From the cell containing the given text, extract its center point as (X, Y) coordinate. 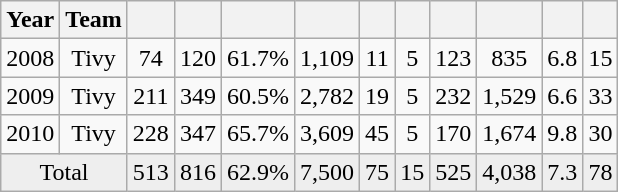
2,782 (328, 96)
Total (64, 172)
75 (378, 172)
349 (198, 96)
2009 (30, 96)
513 (150, 172)
11 (378, 58)
65.7% (258, 134)
19 (378, 96)
835 (510, 58)
170 (454, 134)
3,609 (328, 134)
7.3 (562, 172)
1,109 (328, 58)
7,500 (328, 172)
61.7% (258, 58)
60.5% (258, 96)
78 (600, 172)
232 (454, 96)
Year (30, 20)
1,674 (510, 134)
74 (150, 58)
816 (198, 172)
347 (198, 134)
6.8 (562, 58)
120 (198, 58)
1,529 (510, 96)
2008 (30, 58)
2010 (30, 134)
211 (150, 96)
30 (600, 134)
525 (454, 172)
6.6 (562, 96)
62.9% (258, 172)
33 (600, 96)
228 (150, 134)
123 (454, 58)
Team (94, 20)
4,038 (510, 172)
9.8 (562, 134)
45 (378, 134)
